Pinpoint the cell where the given text exists, returning its (X, Y) midpoint coordinate. 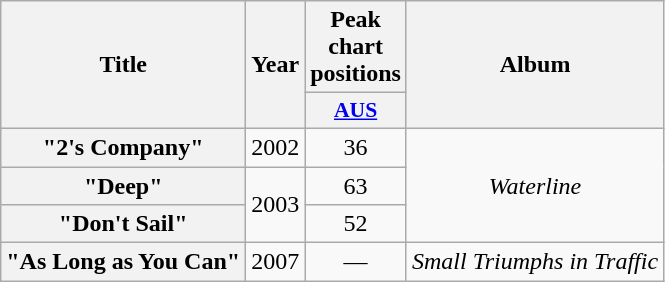
"2's Company" (124, 147)
2007 (276, 262)
Peak chart positions (356, 47)
"Don't Sail" (124, 224)
2002 (276, 147)
2003 (276, 204)
Album (534, 65)
AUS (356, 111)
Title (124, 65)
Small Triumphs in Traffic (534, 262)
"As Long as You Can" (124, 262)
Year (276, 65)
36 (356, 147)
63 (356, 185)
Waterline (534, 185)
"Deep" (124, 185)
— (356, 262)
52 (356, 224)
